Detect which cell encompasses the target text, then output its [X, Y] center coordinate. 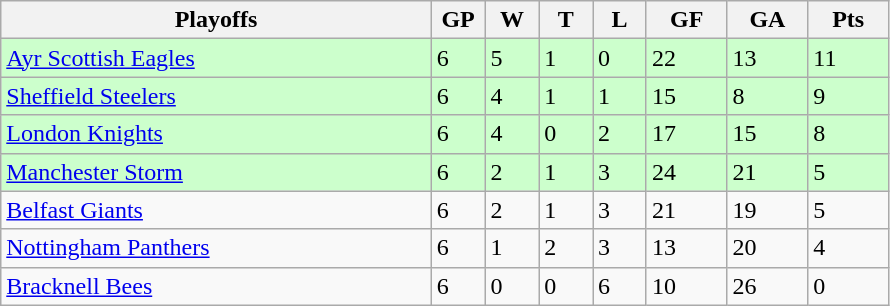
Belfast Giants [216, 210]
19 [768, 210]
22 [686, 58]
Nottingham Panthers [216, 248]
GA [768, 20]
GP [458, 20]
Ayr Scottish Eagles [216, 58]
Bracknell Bees [216, 286]
24 [686, 172]
Manchester Storm [216, 172]
26 [768, 286]
Sheffield Steelers [216, 96]
Pts [848, 20]
9 [848, 96]
17 [686, 134]
London Knights [216, 134]
W [512, 20]
GF [686, 20]
10 [686, 286]
Playoffs [216, 20]
L [620, 20]
20 [768, 248]
11 [848, 58]
T [566, 20]
